Find where the given text appears and provide that cell's center as [X, Y] coordinate. 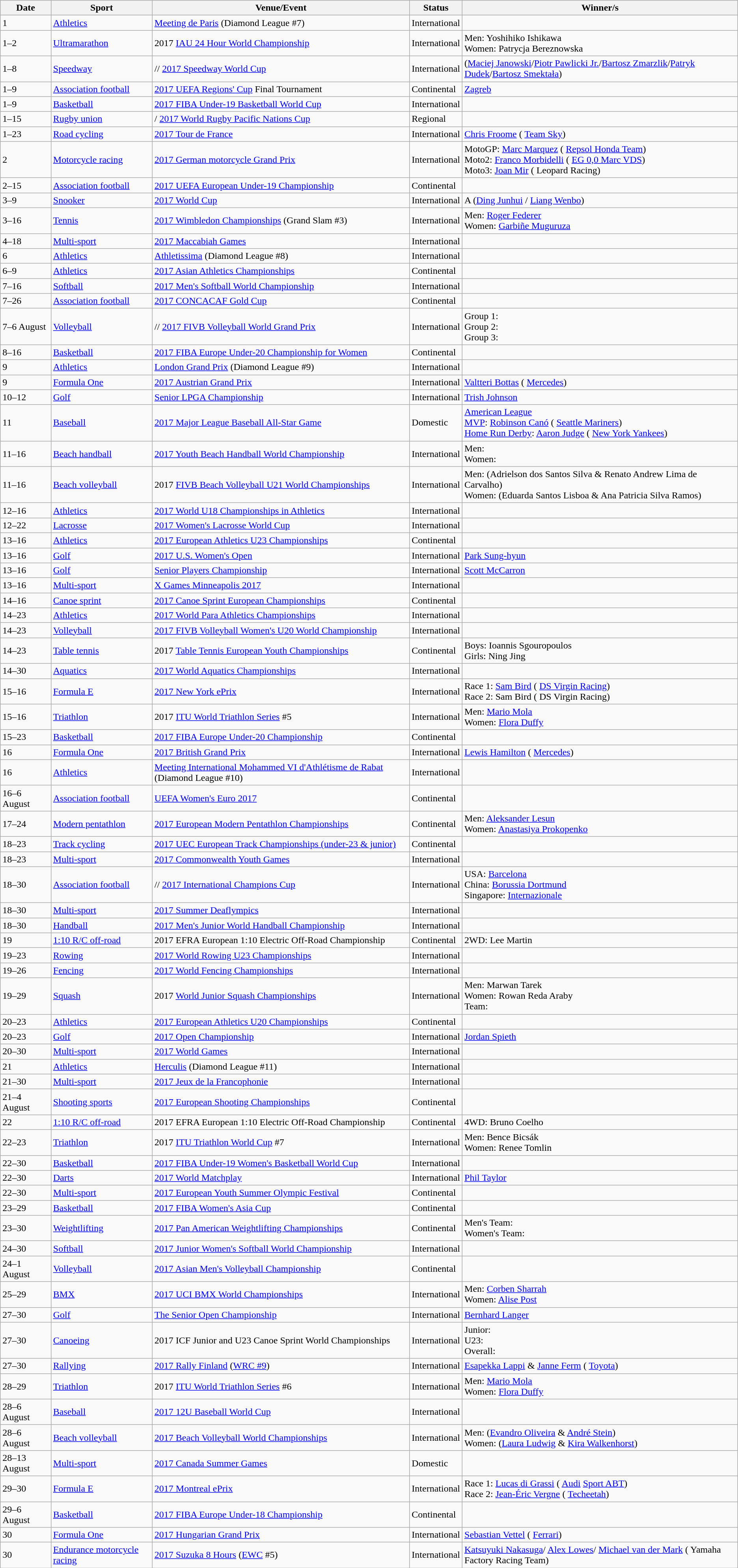
Men: Women: [600, 454]
23–29 [26, 1208]
Men: Marwan TarekWomen: Rowan Reda ArabyTeam: [600, 996]
The Senior Open Championship [281, 1315]
2017 Hungarian Grand Prix [281, 1535]
2017 Rally Finland (WRC #9) [281, 1366]
14–16 [26, 600]
2017 UCI BMX World Championships [281, 1295]
2017 World Para Athletics Championships [281, 615]
London Grand Prix (Diamond League #9) [281, 367]
2017 German motorcycle Grand Prix [281, 160]
American LeagueMVP: Robinson Canó ( Seattle Mariners)Home Run Derby: Aaron Judge ( New York Yankees) [600, 423]
22 [26, 1122]
2017 Montreal ePrix [281, 1488]
11 [26, 423]
Modern pentathlon [102, 823]
19 [26, 940]
/ 2017 World Rugby Pacific Nations Cup [281, 119]
Canoeing [102, 1340]
Men: Yoshihiko IshikawaWomen: Patrycja Bereznowska [600, 43]
2017 ITU Triathlon World Cup #7 [281, 1143]
2017 European Athletics U23 Championships [281, 540]
2017 FIVB Volleyball Women's U20 World Championship [281, 630]
// 2017 FIVB Volleyball World Grand Prix [281, 327]
Winner/s [600, 8]
Meeting International Mohammed VI d'Athlétisme de Rabat (Diamond League #10) [281, 772]
1–15 [26, 119]
Darts [102, 1178]
Boys: Ioannis SgouropoulosGirls: Ning Jing [600, 651]
16–6 August [26, 798]
2017 World Games [281, 1052]
BMX [102, 1295]
25–29 [26, 1295]
2017 Beach Volleyball World Championships [281, 1437]
2017 Asian Men's Volleyball Championship [281, 1269]
2017 European Youth Summer Olympic Festival [281, 1193]
6–9 [26, 271]
Rowing [102, 955]
2017 Canoe Sprint European Championships [281, 600]
Senior Players Championship [281, 570]
2017 Youth Beach Handball World Championship [281, 454]
7–6 August [26, 327]
Zagreb [600, 89]
2017 Commonwealth Youth Games [281, 859]
Race 1: Sam Bird ( DS Virgin Racing)Race 2: Sam Bird ( DS Virgin Racing) [600, 691]
Lewis Hamilton ( Mercedes) [600, 752]
Table tennis [102, 651]
Phil Taylor [600, 1178]
Men: Aleksander LesunWomen: Anastasiya Prokopenko [600, 823]
Endurance motorcycle racing [102, 1555]
2017 U.S. Women's Open [281, 555]
1 [26, 23]
2017 Suzuka 8 Hours (EWC #5) [281, 1555]
14–30 [26, 671]
2017 FIBA Europe Under-18 Championship [281, 1514]
7–26 [26, 301]
2017 ITU World Triathlon Series #6 [281, 1386]
2017 FIBA Women's Asia Cup [281, 1208]
(Maciej Janowski/Piotr Pawlicki Jr./Bartosz Zmarzlik/Patryk Dudek/Bartosz Smektała) [600, 69]
X Games Minneapolis 2017 [281, 585]
Park Sung-hyun [600, 555]
Men: (Evandro Oliveira & André Stein) Women: (Laura Ludwig & Kira Walkenhorst) [600, 1437]
Regional [436, 119]
2WD: Lee Martin [600, 940]
28–13 August [26, 1463]
Sport [102, 8]
Weightlifting [102, 1228]
2017 12U Baseball World Cup [281, 1412]
Herculis (Diamond League #11) [281, 1066]
12–16 [26, 510]
21–4 August [26, 1102]
Valtteri Bottas ( Mercedes) [600, 382]
Men: Roger FedererWomen: Garbiñe Muguruza [600, 221]
2017 World Aquatics Championships [281, 671]
2017 CONCACAF Gold Cup [281, 301]
2017 FIBA Under-19 Women's Basketball World Cup [281, 1163]
UEFA Women's Euro 2017 [281, 798]
Senior LPGA Championship [281, 397]
Shooting sports [102, 1102]
A (Ding Junhui / Liang Wenbo) [600, 200]
8–16 [26, 352]
Katsuyuki Nakasuga/ Alex Lowes/ Michael van der Mark ( Yamaha Factory Racing Team) [600, 1555]
7–16 [26, 286]
Speedway [102, 69]
Rallying [102, 1366]
28–29 [26, 1386]
Snooker [102, 200]
17–24 [26, 823]
2017 Men's Junior World Handball Championship [281, 925]
12–22 [26, 525]
2017 New York ePrix [281, 691]
Scott McCarron [600, 570]
2017 UEFA European Under-19 Championship [281, 185]
10–12 [26, 397]
2017 Asian Athletics Championships [281, 271]
29–6 August [26, 1514]
MotoGP: Marc Marquez ( Repsol Honda Team)Moto2: Franco Morbidelli ( EG 0,0 Marc VDS)Moto3: Joan Mir ( Leopard Racing) [600, 160]
2017 Women's Lacrosse World Cup [281, 525]
2017 ITU World Triathlon Series #5 [281, 717]
2017 FIVB Beach Volleyball U21 World Championships [281, 485]
2017 Men's Softball World Championship [281, 286]
2017 World Fencing Championships [281, 970]
2017 FIBA Under-19 Basketball World Cup [281, 104]
2017 Summer Deaflympics [281, 910]
Beach handball [102, 454]
Handball [102, 925]
Ultramarathon [102, 43]
21–30 [26, 1081]
2017 FIBA Europe Under-20 Championship [281, 737]
Athletissima (Diamond League #8) [281, 256]
Venue/Event [281, 8]
Men: Corben SharrahWomen: Alise Post [600, 1295]
Race 1: Lucas di Grassi ( Audi Sport ABT)Race 2: Jean-Éric Vergne ( Techeetah) [600, 1488]
2017 Junior Women's Softball World Championship [281, 1248]
Rugby union [102, 119]
20–30 [26, 1052]
Bernhard Langer [600, 1315]
Esapekka Lappi & Janne Ferm ( Toyota) [600, 1366]
2017 World Matchplay [281, 1178]
2017 ICF Junior and U23 Canoe Sprint World Championships [281, 1340]
2017 UEFA Regions' Cup Final Tournament [281, 89]
Meeting de Paris (Diamond League #7) [281, 23]
6 [26, 256]
2017 Tour de France [281, 134]
2017 World Rowing U23 Championships [281, 955]
Squash [102, 996]
2017 Open Championship [281, 1037]
29–30 [26, 1488]
2017 British Grand Prix [281, 752]
Trish Johnson [600, 397]
Motorcycle racing [102, 160]
3–16 [26, 221]
Aquatics [102, 671]
3–9 [26, 200]
Canoe sprint [102, 600]
1–8 [26, 69]
Date [26, 8]
2–15 [26, 185]
2017 Major League Baseball All-Star Game [281, 423]
Status [436, 8]
Fencing [102, 970]
1–23 [26, 134]
Lacrosse [102, 525]
2017 European Shooting Championships [281, 1102]
2017 Maccabiah Games [281, 241]
24–30 [26, 1248]
// 2017 Speedway World Cup [281, 69]
2017 IAU 24 Hour World Championship [281, 43]
2017 World Cup [281, 200]
2017 FIBA Europe Under-20 Championship for Women [281, 352]
2017 Table Tennis European Youth Championships [281, 651]
1–2 [26, 43]
// 2017 International Champions Cup [281, 885]
15–23 [26, 737]
2017 World U18 Championships in Athletics [281, 510]
2017 World Junior Squash Championships [281, 996]
Group 1: Group 2: Group 3: [600, 327]
Sebastian Vettel ( Ferrari) [600, 1535]
2017 Pan American Weightlifting Championships [281, 1228]
2 [26, 160]
Road cycling [102, 134]
2017 UEC European Track Championships (under-23 & junior) [281, 844]
Men's Team: Women's Team: [600, 1228]
Track cycling [102, 844]
2017 European Athletics U20 Championships [281, 1022]
2017 Austrian Grand Prix [281, 382]
Jordan Spieth [600, 1037]
2017 Canada Summer Games [281, 1463]
4WD: Bruno Coelho [600, 1122]
2017 Jeux de la Francophonie [281, 1081]
19–26 [26, 970]
Tennis [102, 221]
Junior: U23: Overall: [600, 1340]
Men: Bence BicsákWomen: Renee Tomlin [600, 1143]
Men: (Adrielson dos Santos Silva & Renato Andrew Lima de Carvalho)Women: (Eduarda Santos Lisboa & Ana Patricia Silva Ramos) [600, 485]
22–23 [26, 1143]
4–18 [26, 241]
2017 European Modern Pentathlon Championships [281, 823]
Chris Froome ( Team Sky) [600, 134]
24–1 August [26, 1269]
2017 Wimbledon Championships (Grand Slam #3) [281, 221]
19–23 [26, 955]
23–30 [26, 1228]
21 [26, 1066]
USA: Barcelona China: Borussia Dortmund Singapore: Internazionale [600, 885]
19–29 [26, 996]
